For the text-containing cell, return its midpoint in (X, Y) coordinate format. 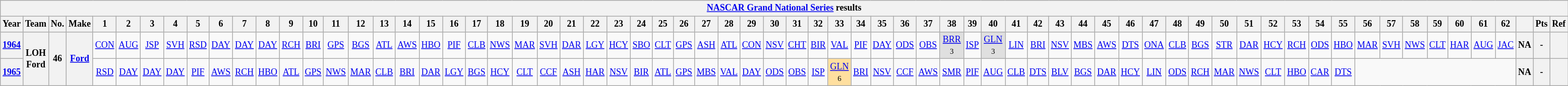
SMR (952, 72)
23 (619, 24)
19 (525, 24)
27 (706, 24)
22 (595, 24)
3 (152, 24)
12 (360, 24)
CAR (1320, 72)
1965 (12, 72)
NASCAR Grand National Series results (785, 8)
1964 (12, 45)
50 (1224, 24)
38 (952, 24)
54 (1320, 24)
52 (1274, 24)
Team (35, 24)
57 (1392, 24)
GLN6 (839, 72)
47 (1154, 24)
CHT (798, 45)
SBO (641, 45)
62 (1505, 24)
18 (500, 24)
36 (906, 24)
1 (105, 24)
42 (1038, 24)
Make (80, 24)
10 (313, 24)
11 (336, 24)
No. (57, 24)
48 (1178, 24)
24 (641, 24)
21 (572, 24)
13 (384, 24)
GLN3 (993, 45)
Pts (1542, 24)
30 (774, 24)
49 (1200, 24)
ONA (1154, 45)
56 (1367, 24)
37 (928, 24)
44 (1083, 24)
LOH Ford (35, 58)
53 (1297, 24)
33 (839, 24)
61 (1483, 24)
Ref (1559, 24)
45 (1106, 24)
51 (1249, 24)
29 (751, 24)
34 (861, 24)
BRR3 (952, 45)
14 (407, 24)
2 (129, 24)
Year (12, 24)
31 (798, 24)
59 (1438, 24)
58 (1415, 24)
JAC (1505, 45)
40 (993, 24)
BLV (1060, 72)
16 (454, 24)
39 (972, 24)
26 (684, 24)
55 (1343, 24)
7 (245, 24)
32 (818, 24)
35 (882, 24)
15 (431, 24)
43 (1060, 24)
4 (175, 24)
60 (1460, 24)
9 (291, 24)
5 (198, 24)
6 (221, 24)
STR (1224, 45)
8 (268, 24)
17 (476, 24)
28 (729, 24)
Ford (80, 58)
20 (549, 24)
41 (1016, 24)
25 (663, 24)
JSP (152, 45)
